Identify which cell holds the provided text, then report its (X, Y) central coordinate. 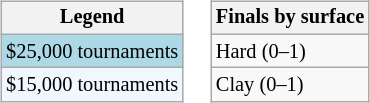
Legend (92, 18)
Clay (0–1) (290, 85)
Finals by surface (290, 18)
$15,000 tournaments (92, 85)
Hard (0–1) (290, 51)
$25,000 tournaments (92, 51)
